Capture the cell that displays the provided text and extract its [X, Y] central coordinate. 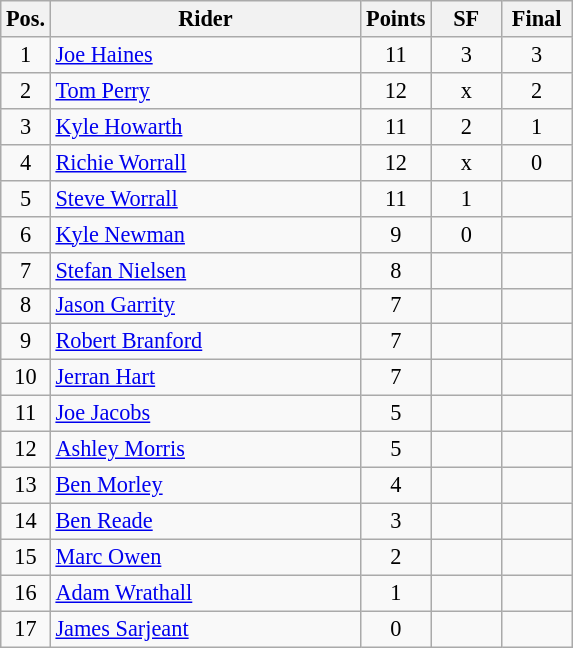
Joe Haines [205, 55]
Final [536, 19]
6 [26, 234]
James Sarjeant [205, 629]
Steve Worrall [205, 198]
Richie Worrall [205, 162]
SF [466, 19]
Adam Wrathall [205, 593]
Ashley Morris [205, 450]
Ben Reade [205, 521]
Kyle Newman [205, 234]
Tom Perry [205, 90]
14 [26, 521]
15 [26, 557]
Jerran Hart [205, 378]
Marc Owen [205, 557]
Joe Jacobs [205, 414]
Pos. [26, 19]
Jason Garrity [205, 306]
Robert Branford [205, 342]
Ben Morley [205, 485]
17 [26, 629]
Points [396, 19]
Kyle Howarth [205, 126]
Rider [205, 19]
16 [26, 593]
13 [26, 485]
Stefan Nielsen [205, 270]
10 [26, 378]
